Locate the cell with the specified text and output its [x, y] center coordinate. 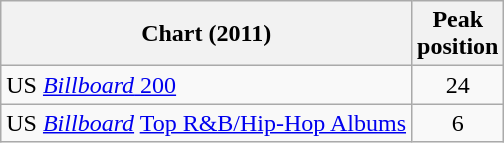
US Billboard Top R&B/Hip-Hop Albums [206, 123]
Chart (2011) [206, 34]
6 [458, 123]
24 [458, 85]
US Billboard 200 [206, 85]
Peakposition [458, 34]
